Locate the cell with the specified text and output its [X, Y] center coordinate. 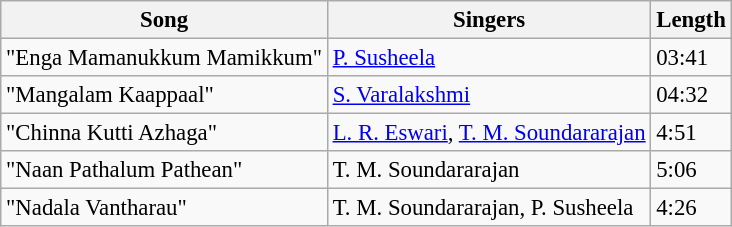
"Mangalam Kaappaal" [164, 95]
Length [691, 20]
"Chinna Kutti Azhaga" [164, 133]
Singers [489, 20]
L. R. Eswari, T. M. Soundararajan [489, 133]
4:26 [691, 208]
"Enga Mamanukkum Mamikkum" [164, 58]
T. M. Soundararajan, P. Susheela [489, 208]
Song [164, 20]
04:32 [691, 95]
5:06 [691, 170]
S. Varalakshmi [489, 95]
"Naan Pathalum Pathean" [164, 170]
T. M. Soundararajan [489, 170]
4:51 [691, 133]
P. Susheela [489, 58]
03:41 [691, 58]
"Nadala Vantharau" [164, 208]
